Capture the cell that displays the provided text and extract its [X, Y] central coordinate. 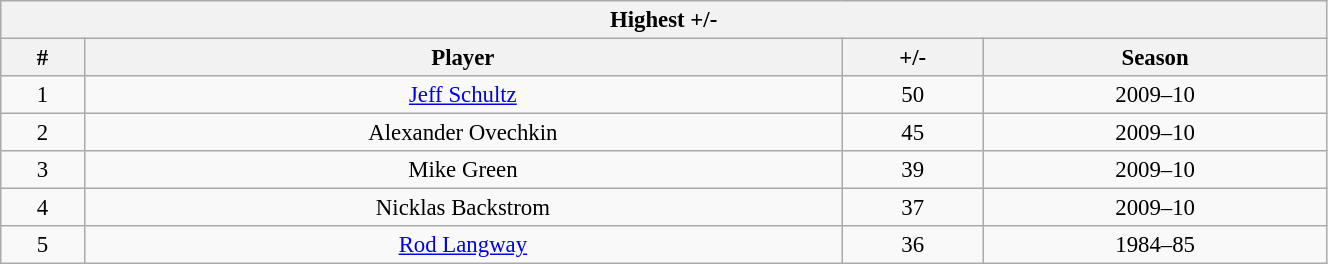
1 [42, 95]
37 [913, 208]
50 [913, 95]
2 [42, 133]
36 [913, 245]
Jeff Schultz [463, 95]
Alexander Ovechkin [463, 133]
Player [463, 58]
39 [913, 170]
5 [42, 245]
45 [913, 133]
Mike Green [463, 170]
Highest +/- [664, 20]
3 [42, 170]
# [42, 58]
1984–85 [1156, 245]
Season [1156, 58]
+/- [913, 58]
Nicklas Backstrom [463, 208]
Rod Langway [463, 245]
4 [42, 208]
